For the text-containing cell, return its midpoint in [x, y] coordinate format. 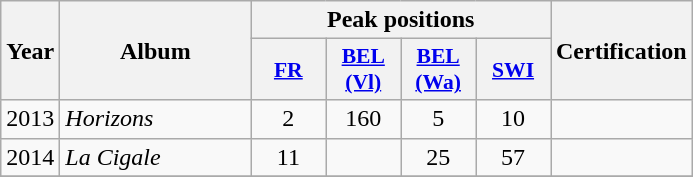
BEL (Wa) [438, 70]
FR [288, 70]
57 [514, 157]
Certification [621, 50]
2013 [30, 119]
SWI [514, 70]
Album [156, 50]
La Cigale [156, 157]
Peak positions [401, 20]
Horizons [156, 119]
2 [288, 119]
5 [438, 119]
BEL (Vl) [364, 70]
11 [288, 157]
160 [364, 119]
Year [30, 50]
25 [438, 157]
2014 [30, 157]
10 [514, 119]
